Pinpoint the cell where the given text exists, returning its (x, y) midpoint coordinate. 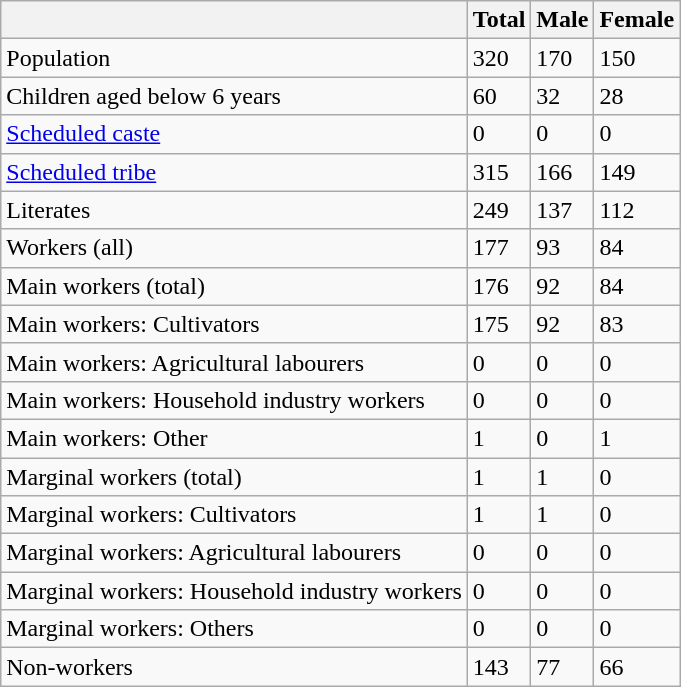
93 (562, 248)
Workers (all) (234, 248)
176 (499, 286)
77 (562, 667)
149 (637, 172)
Main workers: Agricultural labourers (234, 362)
Marginal workers: Household industry workers (234, 591)
Total (499, 20)
Female (637, 20)
Main workers: Other (234, 438)
Marginal workers: Cultivators (234, 515)
175 (499, 324)
320 (499, 58)
Male (562, 20)
Population (234, 58)
143 (499, 667)
170 (562, 58)
Scheduled tribe (234, 172)
32 (562, 96)
137 (562, 210)
Marginal workers (total) (234, 477)
177 (499, 248)
112 (637, 210)
83 (637, 324)
249 (499, 210)
Children aged below 6 years (234, 96)
Literates (234, 210)
60 (499, 96)
Marginal workers: Agricultural labourers (234, 553)
Main workers: Household industry workers (234, 400)
Main workers: Cultivators (234, 324)
28 (637, 96)
Marginal workers: Others (234, 629)
166 (562, 172)
150 (637, 58)
Scheduled caste (234, 134)
315 (499, 172)
66 (637, 667)
Non-workers (234, 667)
Main workers (total) (234, 286)
